Pinpoint the cell where the given text exists, returning its (X, Y) midpoint coordinate. 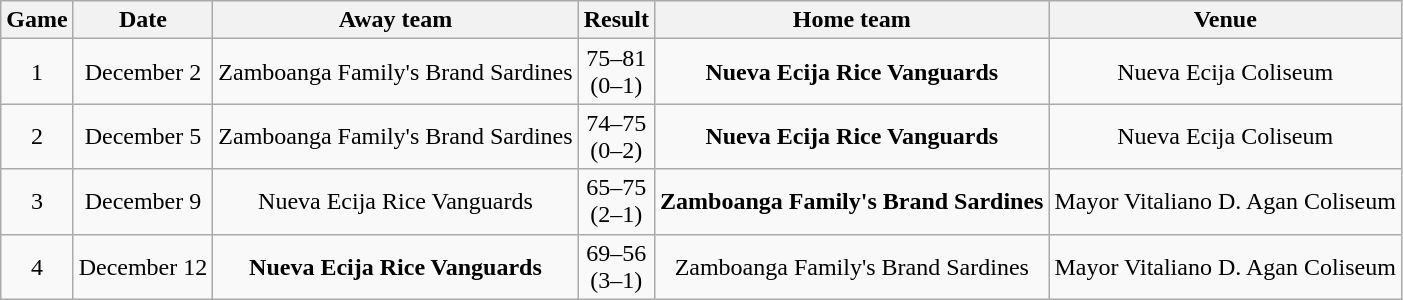
December 12 (143, 266)
Game (37, 20)
December 2 (143, 72)
Date (143, 20)
December 9 (143, 202)
69–56 (3–1) (616, 266)
Away team (396, 20)
Result (616, 20)
3 (37, 202)
4 (37, 266)
December 5 (143, 136)
65–75 (2–1) (616, 202)
Venue (1225, 20)
1 (37, 72)
2 (37, 136)
Home team (852, 20)
75–81 (0–1) (616, 72)
74–75 (0–2) (616, 136)
